Provide the [X, Y] coordinate of the cell's center where the given text is located.  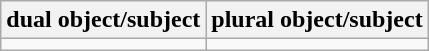
dual object/subject [104, 20]
plural object/subject [317, 20]
